Pinpoint the cell where the given text exists, returning its [X, Y] midpoint coordinate. 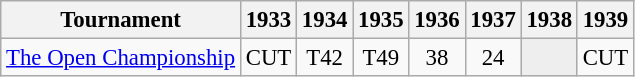
1939 [605, 20]
The Open Championship [121, 58]
1933 [268, 20]
T49 [381, 58]
Tournament [121, 20]
38 [437, 58]
T42 [325, 58]
1937 [493, 20]
24 [493, 58]
1934 [325, 20]
1938 [549, 20]
1936 [437, 20]
1935 [381, 20]
